Scan for the cell matching the given text and deliver its (X, Y) coordinate at center. 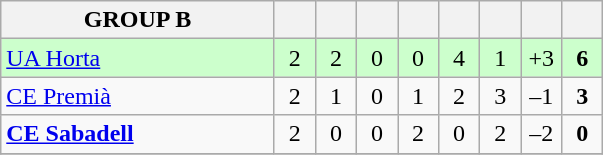
CE Premià (138, 96)
CE Sabadell (138, 134)
UA Horta (138, 58)
–2 (542, 134)
4 (460, 58)
+3 (542, 58)
–1 (542, 96)
GROUP B (138, 20)
6 (582, 58)
